Capture the cell that displays the provided text and extract its (X, Y) central coordinate. 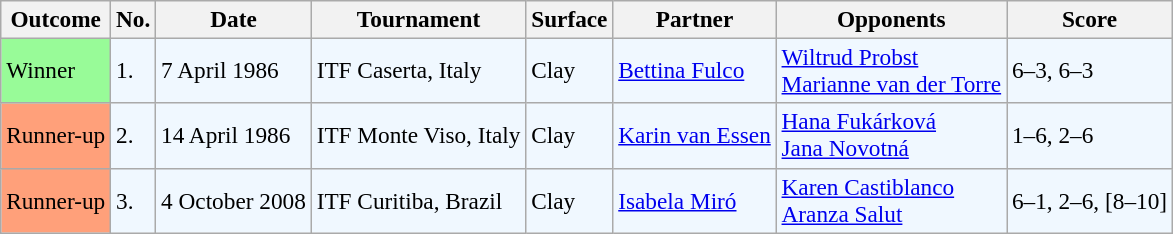
Score (1090, 19)
1–6, 2–6 (1090, 136)
1. (134, 70)
4 October 2008 (234, 200)
7 April 1986 (234, 70)
14 April 1986 (234, 136)
6–1, 2–6, [8–10] (1090, 200)
3. (134, 200)
Surface (570, 19)
Outcome (56, 19)
Karen Castiblanco Aranza Salut (891, 200)
6–3, 6–3 (1090, 70)
ITF Monte Viso, Italy (418, 136)
Karin van Essen (694, 136)
Partner (694, 19)
Hana Fukárková Jana Novotná (891, 136)
Opponents (891, 19)
No. (134, 19)
Bettina Fulco (694, 70)
Tournament (418, 19)
ITF Caserta, Italy (418, 70)
Date (234, 19)
Winner (56, 70)
Wiltrud Probst Marianne van der Torre (891, 70)
ITF Curitiba, Brazil (418, 200)
Isabela Miró (694, 200)
2. (134, 136)
